For the text-containing cell, return its midpoint in [x, y] coordinate format. 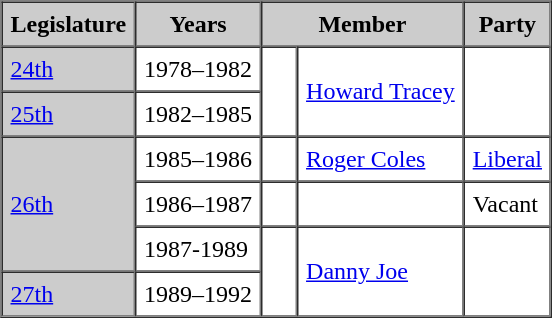
25th [69, 114]
26th [69, 204]
Legislature [69, 24]
Member [362, 24]
27th [69, 294]
Vacant [508, 204]
1985–1986 [198, 158]
Years [198, 24]
24th [69, 68]
1986–1987 [198, 204]
Party [508, 24]
Howard Tracey [380, 91]
1987-1989 [198, 248]
1982–1985 [198, 114]
1989–1992 [198, 294]
Danny Joe [380, 271]
Liberal [508, 158]
1978–1982 [198, 68]
Roger Coles [380, 158]
